Capture the cell that displays the provided text and extract its (x, y) central coordinate. 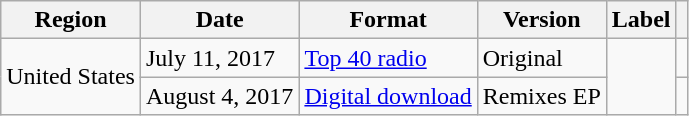
Format (388, 20)
Remixes EP (542, 96)
Date (219, 20)
August 4, 2017 (219, 96)
United States (71, 77)
Version (542, 20)
Original (542, 58)
Digital download (388, 96)
July 11, 2017 (219, 58)
Top 40 radio (388, 58)
Region (71, 20)
Label (641, 20)
